Identify which cell holds the provided text, then report its (x, y) central coordinate. 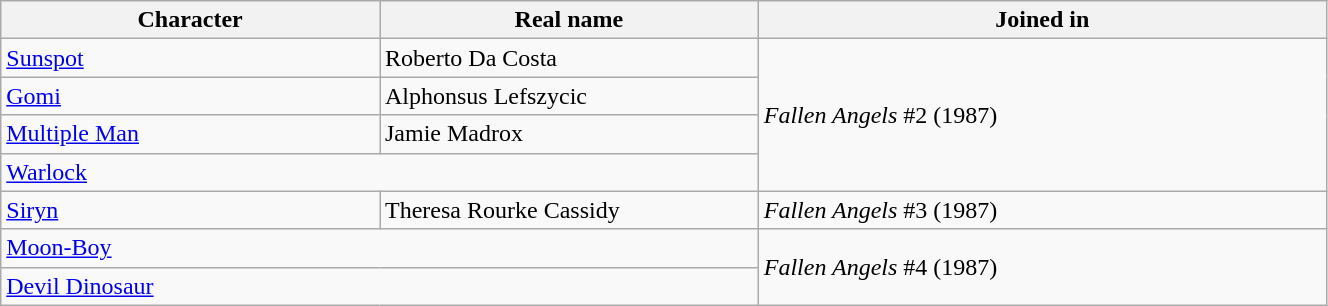
Roberto Da Costa (570, 58)
Jamie Madrox (570, 134)
Warlock (380, 172)
Sunspot (190, 58)
Devil Dinosaur (380, 286)
Theresa Rourke Cassidy (570, 210)
Alphonsus Lefszycic (570, 96)
Moon-Boy (380, 248)
Fallen Angels #3 (1987) (1042, 210)
Siryn (190, 210)
Fallen Angels #4 (1987) (1042, 267)
Gomi (190, 96)
Joined in (1042, 20)
Real name (570, 20)
Multiple Man (190, 134)
Character (190, 20)
Fallen Angels #2 (1987) (1042, 115)
